Capture the cell that displays the provided text and extract its (x, y) central coordinate. 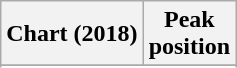
Chart (2018) (72, 34)
Peak position (189, 34)
